Scan for the cell matching the given text and deliver its [X, Y] coordinate at center. 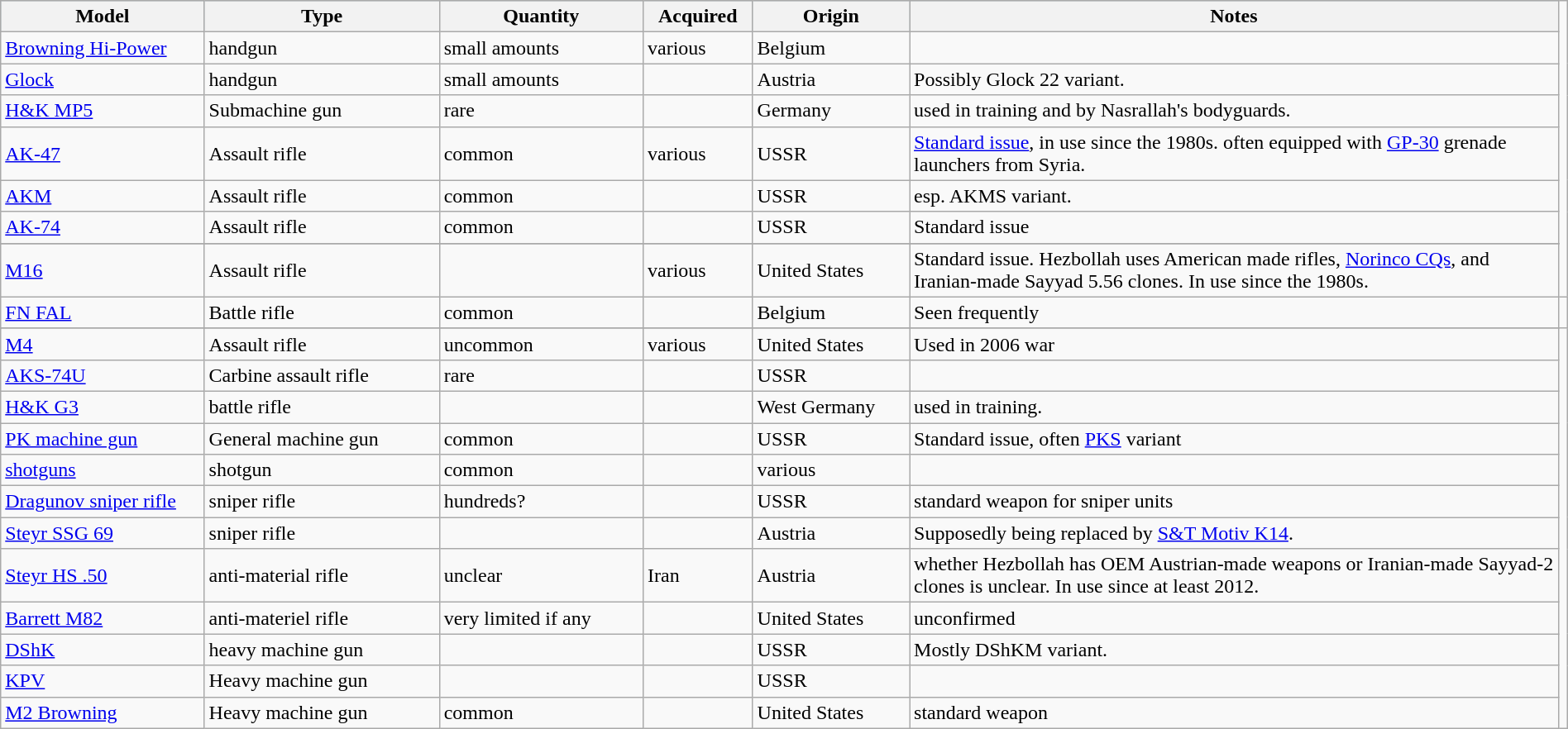
Steyr SSG 69 [103, 533]
very limited if any [541, 618]
Possibly Glock 22 variant. [1234, 79]
standard weapon for sniper units [1234, 502]
anti-materiel rifle [322, 618]
AKM [103, 196]
shotguns [103, 470]
Steyr HS .50 [103, 575]
hundreds? [541, 502]
Origin [830, 17]
Supposedly being replaced by S&T Motiv K14. [1234, 533]
Seen frequently [1234, 312]
Glock [103, 79]
H&K MP5 [103, 111]
uncommon [541, 344]
AKS-74U [103, 375]
Standard issue [1234, 227]
H&K G3 [103, 407]
heavy machine gun [322, 650]
Model [103, 17]
FN FAL [103, 312]
esp. AKMS variant. [1234, 196]
Standard issue. Hezbollah uses American made rifles, Norinco CQs, and Iranian-made Sayyad 5.56 clones. In use since the 1980s. [1234, 269]
battle rifle [322, 407]
KPV [103, 681]
Iran [698, 575]
AK-47 [103, 154]
anti-material rifle [322, 575]
Standard issue, often PKS variant [1234, 439]
Germany [830, 111]
Notes [1234, 17]
Battle rifle [322, 312]
Submachine gun [322, 111]
Barrett M82 [103, 618]
West Germany [830, 407]
M4 [103, 344]
shotgun [322, 470]
used in training and by Nasrallah's bodyguards. [1234, 111]
Carbine assault rifle [322, 375]
Dragunov sniper rifle [103, 502]
Mostly DShKM variant. [1234, 650]
Acquired [698, 17]
unconfirmed [1234, 618]
Standard issue, in use since the 1980s. often equipped with GP-30 grenade launchers from Syria. [1234, 154]
unclear [541, 575]
standard weapon [1234, 712]
Used in 2006 war [1234, 344]
AK-74 [103, 227]
General machine gun [322, 439]
Type [322, 17]
used in training. [1234, 407]
M2 Browning [103, 712]
PK machine gun [103, 439]
DShK [103, 650]
M16 [103, 269]
Quantity [541, 17]
Browning Hi-Power [103, 48]
whether Hezbollah has OEM Austrian-made weapons or Iranian-made Sayyad-2 clones is unclear. In use since at least 2012. [1234, 575]
